For the text-containing cell, return its midpoint in (X, Y) coordinate format. 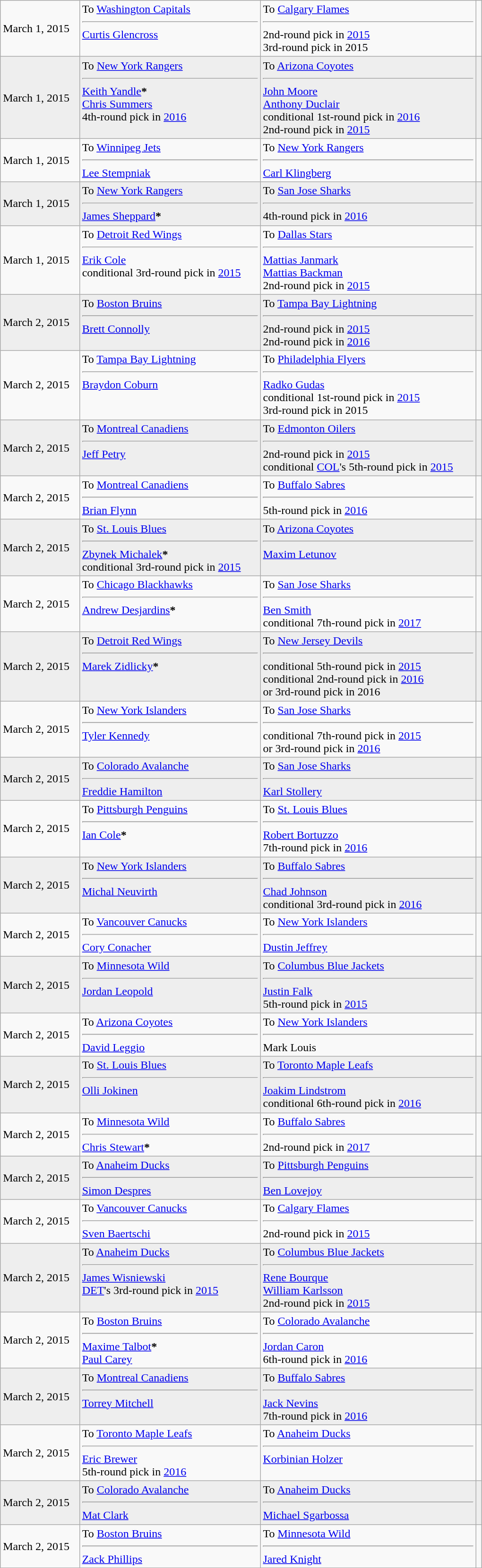
To New York RangersKeith Yandle*Chris Summers4th-round pick in 2016 (170, 97)
To Toronto Maple LeafsJoakim Lindstromconditional 6th-round pick in 2016 (368, 1085)
To Detroit Red WingsMarek Zidlicky* (170, 666)
To Boston BruinsBrett Connolly (170, 322)
To New York RangersJames Sheppard* (170, 204)
To Buffalo Sabres5th-round pick in 2016 (368, 497)
To St. Louis BluesZbynek Michalek*conditional 3rd-round pick in 2015 (170, 547)
To Arizona CoyotesDavid Leggio (170, 1035)
To Anaheim DucksKorbinian Holzer (368, 1452)
To Edmonton Oilers2nd-round pick in 2015conditional COL's 5th-round pick in 2015 (368, 448)
To Vancouver CanucksCory Conacher (170, 935)
To Calgary Flames2nd-round pick in 2015 (368, 1221)
To Anaheim DucksJames WisniewskiDET's 3rd-round pick in 2015 (170, 1277)
To Anaheim DucksSimon Despres (170, 1178)
To Washington CapitalsCurtis Glencross (170, 28)
To St. Louis BluesOlli Jokinen (170, 1085)
To Arizona CoyotesMaxim Letunov (368, 547)
To Arizona CoyotesJohn MooreAnthony Duclairconditional 1st-round pick in 20162nd-round pick in 2015 (368, 97)
To Columbus Blue JacketsJustin Falk5th-round pick in 2015 (368, 985)
To New York IslandersTyler Kennedy (170, 729)
To Chicago BlackhawksAndrew Desjardins* (170, 604)
To Dallas StarsMattias JanmarkMattias Backman2nd-round pick in 2015 (368, 260)
To New York IslandersMark Louis (368, 1035)
To San Jose Sharks4th-round pick in 2016 (368, 204)
To Buffalo SabresJack Nevins7th-round pick in 2016 (368, 1397)
To Philadelphia FlyersRadko Gudasconditional 1st-round pick in 20153rd-round pick in 2015 (368, 385)
To Anaheim DucksMichael Sgarbossa (368, 1502)
To Calgary Flames2nd-round pick in 20153rd-round pick in 2015 (368, 28)
To Vancouver CanucksSven Baertschi (170, 1221)
To Pittsburgh PenguinsIan Cole* (170, 829)
To New Jersey Devilsconditional 5th-round pick in 2015conditional 2nd-round pick in 2016or 3rd-round pick in 2016 (368, 666)
To Columbus Blue JacketsRene BourqueWilliam Karlsson2nd-round pick in 2015 (368, 1277)
To Winnipeg JetsLee Stempniak (170, 160)
To Buffalo SabresChad Johnsonconditional 3rd-round pick in 2016 (368, 885)
To Colorado AvalancheMat Clark (170, 1502)
To Colorado AvalancheJordan Caron6th-round pick in 2016 (368, 1340)
To St. Louis BluesRobert Bortuzzo7th-round pick in 2016 (368, 829)
To San Jose SharksBen Smithconditional 7th-round pick in 2017 (368, 604)
To New York RangersCarl Klingberg (368, 160)
To Colorado AvalancheFreddie Hamilton (170, 779)
To Minnesota WildJared Knight (368, 1546)
To Pittsburgh PenguinsBen Lovejoy (368, 1178)
To Toronto Maple LeafsEric Brewer5th-round pick in 2016 (170, 1452)
To Montreal CanadiensJeff Petry (170, 448)
To San Jose SharksKarl Stollery (368, 779)
To Tampa Bay LightningBraydon Coburn (170, 385)
To Tampa Bay Lightning2nd-round pick in 20152nd-round pick in 2016 (368, 322)
To Detroit Red WingsErik Coleconditional 3rd-round pick in 2015 (170, 260)
To San Jose Sharksconditional 7th-round pick in 2015or 3rd-round pick in 2016 (368, 729)
To Montreal CanadiensTorrey Mitchell (170, 1397)
To Buffalo Sabres2nd-round pick in 2017 (368, 1134)
To Minnesota WildChris Stewart* (170, 1134)
To Minnesota WildJordan Leopold (170, 985)
To New York IslandersMichal Neuvirth (170, 885)
To New York IslandersDustin Jeffrey (368, 935)
To Boston BruinsMaxime Talbot*Paul Carey (170, 1340)
To Montreal CanadiensBrian Flynn (170, 497)
To Boston BruinsZack Phillips (170, 1546)
